Find where the given text appears and provide that cell's center as [x, y] coordinate. 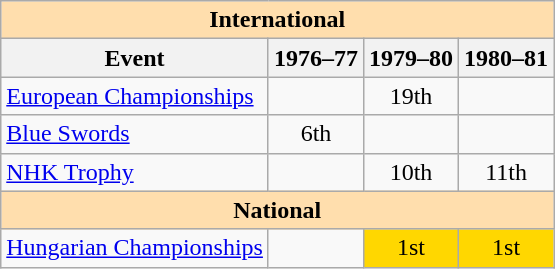
Event [135, 58]
6th [316, 134]
19th [412, 96]
National [278, 210]
International [278, 20]
1976–77 [316, 58]
11th [506, 172]
Blue Swords [135, 134]
1979–80 [412, 58]
European Championships [135, 96]
Hungarian Championships [135, 248]
NHK Trophy [135, 172]
10th [412, 172]
1980–81 [506, 58]
